Scan for the cell matching the given text and deliver its [x, y] coordinate at center. 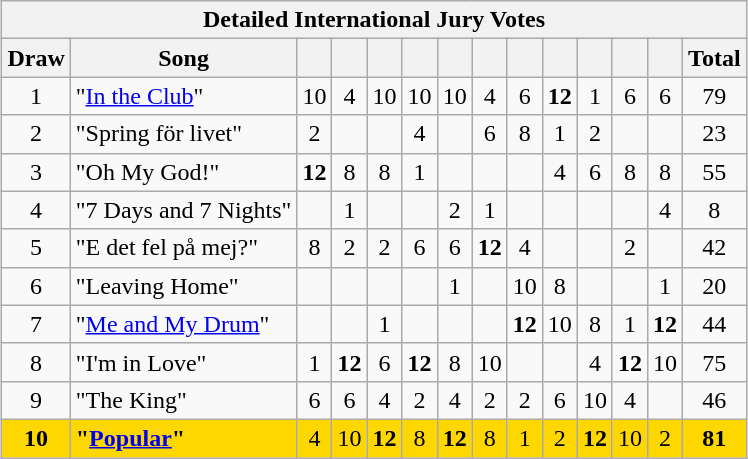
"Leaving Home" [184, 286]
"Oh My God!" [184, 172]
9 [36, 400]
75 [715, 362]
"In the Club" [184, 96]
23 [715, 134]
5 [36, 248]
"7 Days and 7 Nights" [184, 210]
20 [715, 286]
"Popular" [184, 438]
46 [715, 400]
"Spring för livet" [184, 134]
"The King" [184, 400]
"I'm in Love" [184, 362]
Detailed International Jury Votes [374, 20]
42 [715, 248]
"Me and My Drum" [184, 324]
3 [36, 172]
"E det fel på mej?" [184, 248]
Draw [36, 58]
44 [715, 324]
7 [36, 324]
Total [715, 58]
79 [715, 96]
81 [715, 438]
Song [184, 58]
55 [715, 172]
